From the cell containing the given text, extract its center point as (X, Y) coordinate. 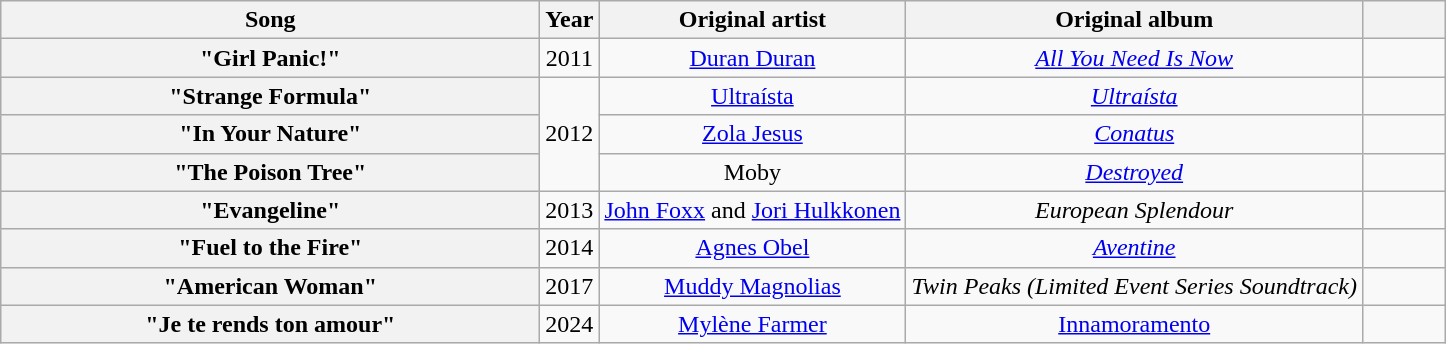
"Strange Formula" (270, 96)
Original album (1134, 20)
John Foxx and Jori Hulkkonen (752, 210)
2011 (570, 58)
Muddy Magnolias (752, 286)
"Fuel to the Fire" (270, 248)
2013 (570, 210)
European Splendour (1134, 210)
"Evangeline" (270, 210)
"The Poison Tree" (270, 172)
Mylène Farmer (752, 324)
Destroyed (1134, 172)
2024 (570, 324)
Duran Duran (752, 58)
Original artist (752, 20)
Twin Peaks (Limited Event Series Soundtrack) (1134, 286)
All You Need Is Now (1134, 58)
2014 (570, 248)
"Je te rends ton amour" (270, 324)
Year (570, 20)
Song (270, 20)
2012 (570, 134)
"American Woman" (270, 286)
Conatus (1134, 134)
"In Your Nature" (270, 134)
"Girl Panic!" (270, 58)
Agnes Obel (752, 248)
Zola Jesus (752, 134)
Moby (752, 172)
2017 (570, 286)
Innamoramento (1134, 324)
Aventine (1134, 248)
